Output the [X, Y] coordinate of the center of the cell containing the given text.  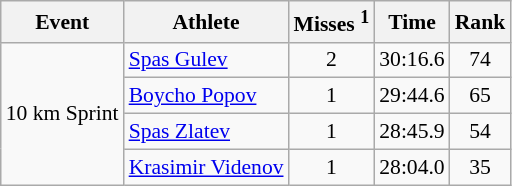
Spas Gulev [206, 60]
28:04.0 [412, 167]
Time [412, 22]
10 km Sprint [62, 113]
Athlete [206, 22]
30:16.6 [412, 60]
28:45.9 [412, 132]
35 [480, 167]
Boycho Popov [206, 96]
65 [480, 96]
29:44.6 [412, 96]
Rank [480, 22]
2 [332, 60]
Spas Zlatev [206, 132]
Krasimir Videnov [206, 167]
54 [480, 132]
Event [62, 22]
Misses 1 [332, 22]
74 [480, 60]
